Identify which cell holds the provided text, then report its [x, y] central coordinate. 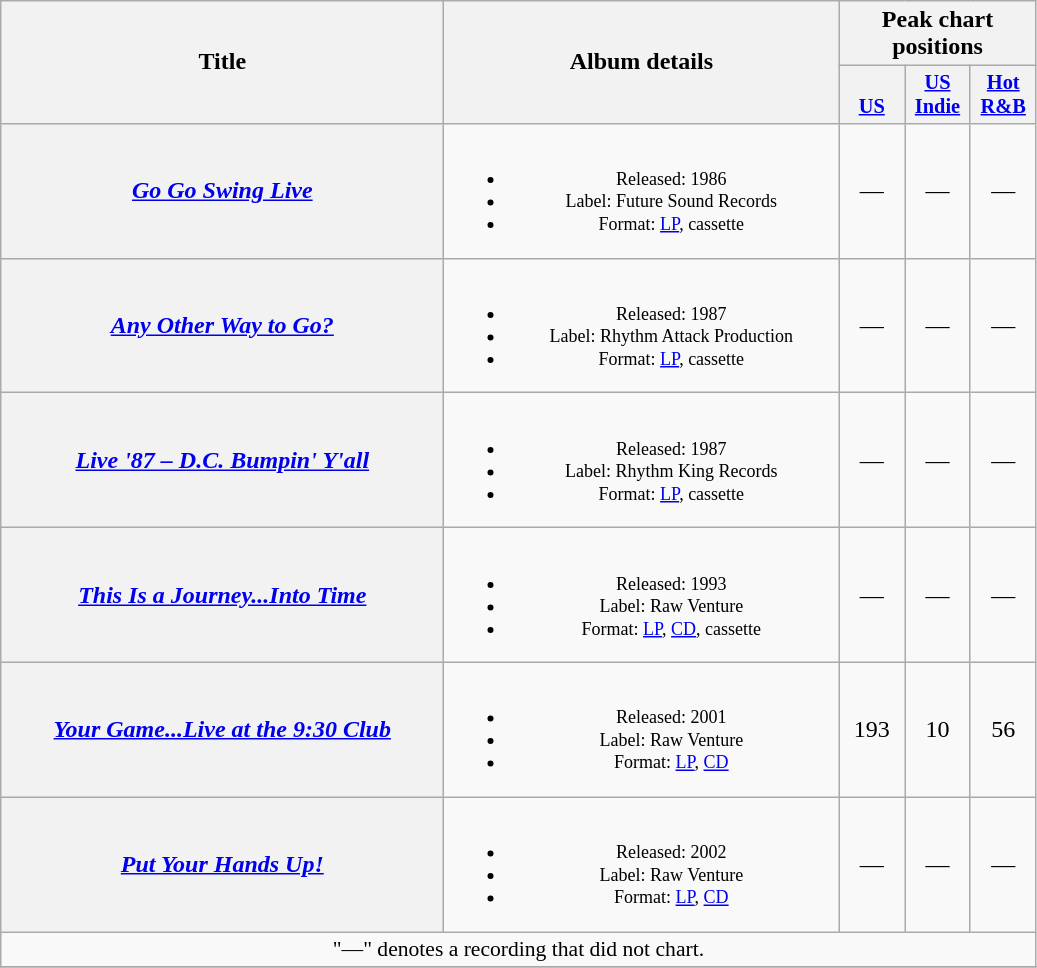
Album details [642, 62]
Peak chart positions [938, 34]
10 [938, 730]
56 [1003, 730]
Any Other Way to Go? [222, 326]
Title [222, 62]
Hot R&B [1003, 95]
Released: 1986 Label: Future Sound RecordsFormat: LP, cassette [642, 190]
Released: 1987 Label: Rhythm Attack ProductionFormat: LP, cassette [642, 326]
193 [872, 730]
Go Go Swing Live [222, 190]
Released: 2001 Label: Raw VentureFormat: LP, CD [642, 730]
US Indie [938, 95]
Put Your Hands Up! [222, 864]
Released: 2002 Label: Raw VentureFormat: LP, CD [642, 864]
This Is a Journey...Into Time [222, 594]
Your Game...Live at the 9:30 Club [222, 730]
Released: 1987 Label: Rhythm King RecordsFormat: LP, cassette [642, 460]
US [872, 95]
Released: 1993 Label: Raw VentureFormat: LP, CD, cassette [642, 594]
"—" denotes a recording that did not chart. [518, 950]
Live '87 – D.C. Bumpin' Y'all [222, 460]
